Extract the (X, Y) coordinate from the center of the cell holding the provided text.  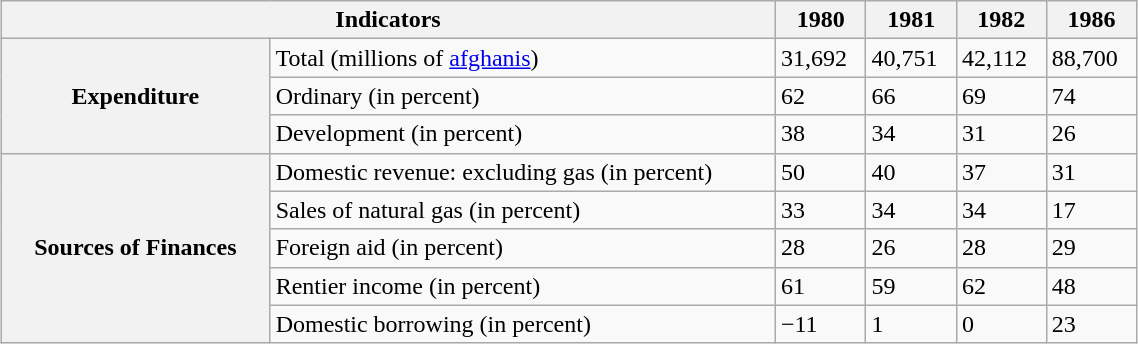
59 (912, 286)
74 (1092, 96)
Domestic revenue: excluding gas (in percent) (522, 172)
Foreign aid (in percent) (522, 248)
Ordinary (in percent) (522, 96)
37 (1001, 172)
1986 (1092, 20)
88,700 (1092, 58)
42,112 (1001, 58)
Total (millions of afghanis) (522, 58)
40,751 (912, 58)
1980 (820, 20)
69 (1001, 96)
40 (912, 172)
Sources of Finances (136, 248)
1981 (912, 20)
Expenditure (136, 96)
50 (820, 172)
61 (820, 286)
Rentier income (in percent) (522, 286)
−11 (820, 324)
1 (912, 324)
23 (1092, 324)
31,692 (820, 58)
Indicators (388, 20)
0 (1001, 324)
66 (912, 96)
Domestic borrowing (in percent) (522, 324)
48 (1092, 286)
Sales of natural gas (in percent) (522, 210)
17 (1092, 210)
33 (820, 210)
38 (820, 134)
29 (1092, 248)
Development (in percent) (522, 134)
1982 (1001, 20)
